Capture the cell that displays the provided text and extract its (X, Y) central coordinate. 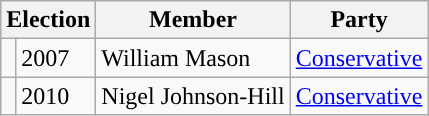
2007 (56, 58)
Member (193, 20)
Party (359, 20)
Election (48, 20)
William Mason (193, 58)
2010 (56, 96)
Nigel Johnson-Hill (193, 96)
